Locate the cell with the specified text and output its [X, Y] center coordinate. 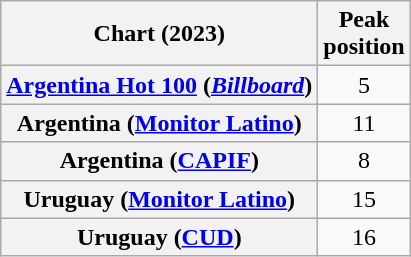
5 [364, 85]
Argentina (CAPIF) [160, 161]
15 [364, 199]
Argentina (Monitor Latino) [160, 123]
16 [364, 237]
11 [364, 123]
Peakposition [364, 34]
Uruguay (Monitor Latino) [160, 199]
8 [364, 161]
Chart (2023) [160, 34]
Uruguay (CUD) [160, 237]
Argentina Hot 100 (Billboard) [160, 85]
